Scan for the cell matching the given text and deliver its [x, y] coordinate at center. 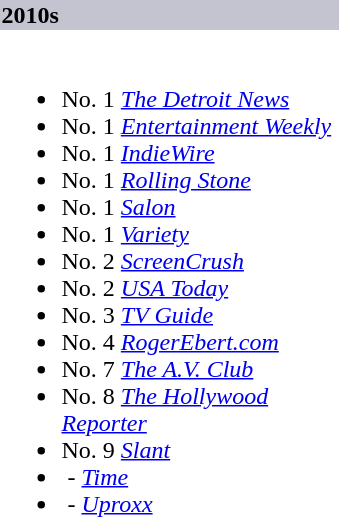
2010s [170, 15]
